Search for the cell housing the specified text and yield its (X, Y) center coordinate. 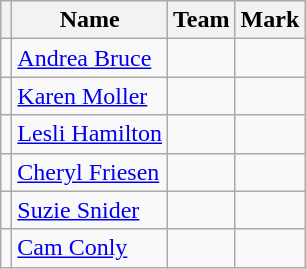
Name (90, 20)
Cam Conly (90, 248)
Mark (270, 20)
Andrea Bruce (90, 58)
Cheryl Friesen (90, 172)
Karen Moller (90, 96)
Team (202, 20)
Lesli Hamilton (90, 134)
Suzie Snider (90, 210)
